From the cell containing the given text, extract its center point as [X, Y] coordinate. 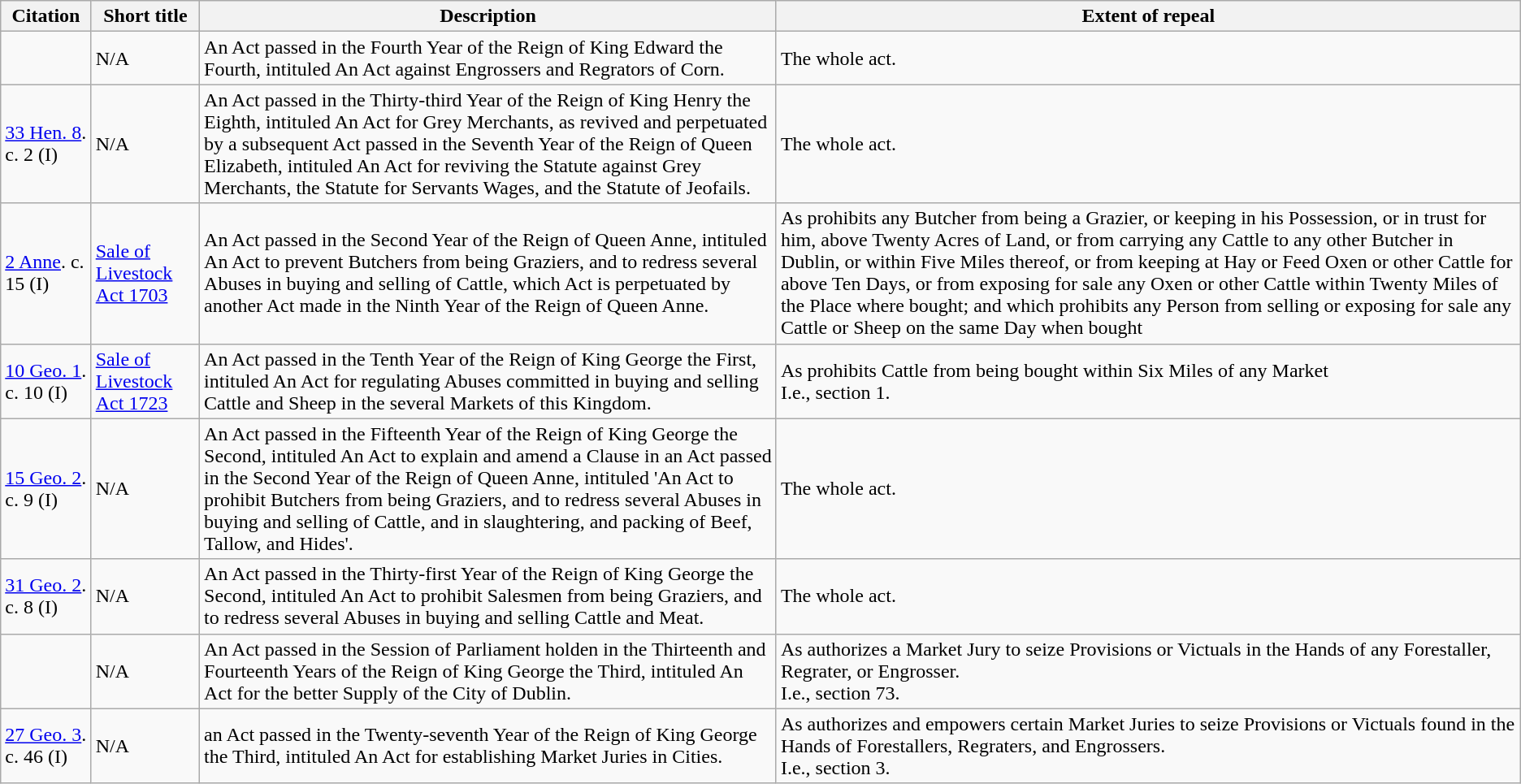
Sale of Livestock Act 1703 [145, 273]
Sale of Livestock Act 1723 [145, 381]
33 Hen. 8. c. 2 (I) [45, 144]
Citation [45, 16]
As authorizes a Market Jury to seize Provisions or Victuals in the Hands of any Forestaller, Regrater, or Engrosser.I.e., section 73. [1148, 671]
15 Geo. 2. c. 9 (I) [45, 489]
2 Anne. c. 15 (I) [45, 273]
31 Geo. 2. c. 8 (I) [45, 596]
27 Geo. 3. c. 46 (I) [45, 746]
As prohibits Cattle from being bought within Six Miles of any MarketI.e., section 1. [1148, 381]
10 Geo. 1. c. 10 (I) [45, 381]
An Act passed in the Fourth Year of the Reign of King Edward the Fourth, intituled An Act against Engrossers and Regrators of Corn. [488, 58]
Description [488, 16]
an Act passed in the Twenty-seventh Year of the Reign of King George the Third, intituled An Act for establishing Market Juries in Cities. [488, 746]
Extent of repeal [1148, 16]
Short title [145, 16]
